Pinpoint the cell where the given text exists, returning its (X, Y) midpoint coordinate. 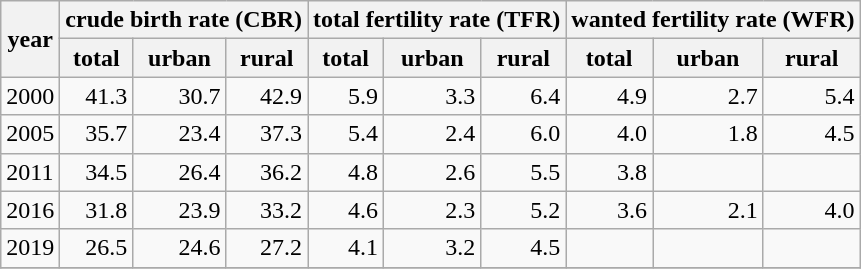
3.6 (610, 210)
23.4 (180, 134)
4.8 (346, 172)
3.3 (432, 96)
26.5 (96, 248)
2005 (30, 134)
2019 (30, 248)
4.6 (346, 210)
crude birth rate (CBR) (184, 20)
27.2 (266, 248)
2.6 (432, 172)
2.3 (432, 210)
wanted fertility rate (WFR) (713, 20)
6.0 (524, 134)
41.3 (96, 96)
4.9 (610, 96)
2011 (30, 172)
36.2 (266, 172)
31.8 (96, 210)
3.2 (432, 248)
5.5 (524, 172)
26.4 (180, 172)
year (30, 39)
4.1 (346, 248)
35.7 (96, 134)
2.1 (708, 210)
33.2 (266, 210)
2.7 (708, 96)
24.6 (180, 248)
2000 (30, 96)
1.8 (708, 134)
6.4 (524, 96)
3.8 (610, 172)
total fertility rate (TFR) (437, 20)
2016 (30, 210)
37.3 (266, 134)
42.9 (266, 96)
2.4 (432, 134)
23.9 (180, 210)
30.7 (180, 96)
5.9 (346, 96)
34.5 (96, 172)
5.2 (524, 210)
